Locate the cell with the specified text and output its [X, Y] center coordinate. 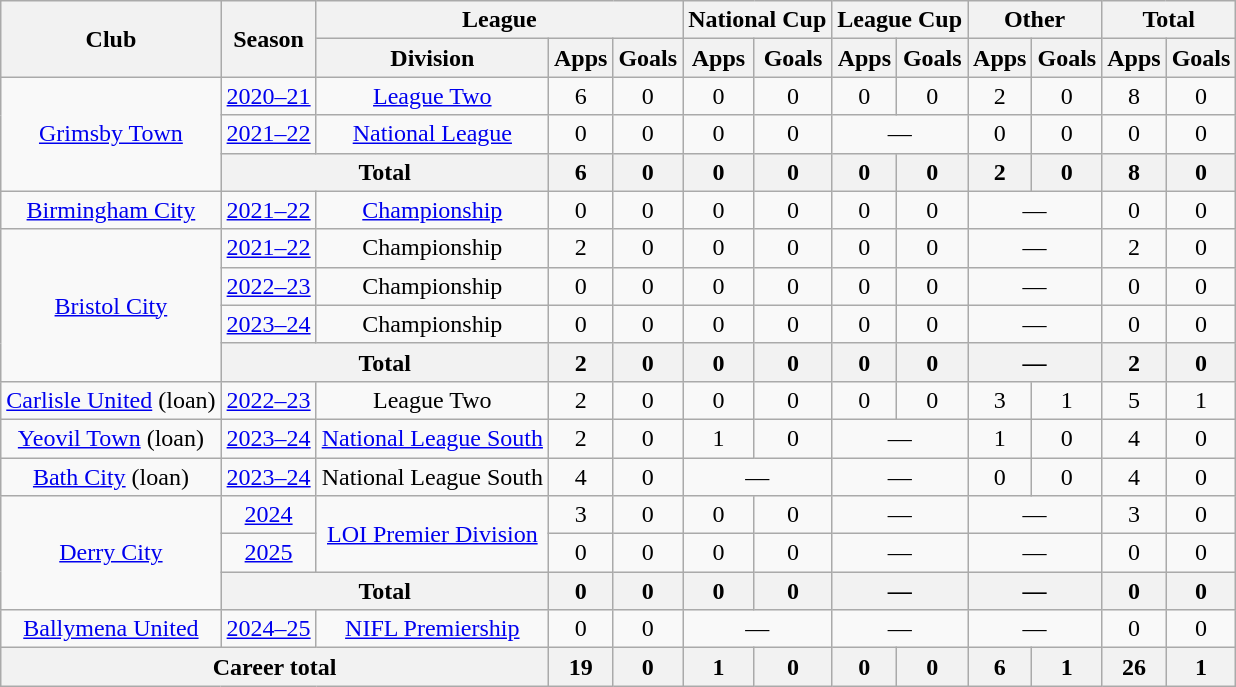
Career total [275, 667]
Club [111, 39]
Ballymena United [111, 629]
Other [1035, 20]
Season [268, 39]
19 [580, 667]
5 [1134, 400]
National Cup [758, 20]
League [500, 20]
Birmingham City [111, 210]
Carlisle United (loan) [111, 400]
Yeovil Town (loan) [111, 438]
Bristol City [111, 305]
LOI Premier Division [432, 534]
Grimsby Town [111, 134]
National League [432, 134]
NIFL Premiership [432, 629]
26 [1134, 667]
2025 [268, 553]
Division [432, 58]
2024 [268, 515]
League Cup [900, 20]
Derry City [111, 553]
2020–21 [268, 96]
2024–25 [268, 629]
Bath City (loan) [111, 477]
